Find where the given text appears and provide that cell's center as (X, Y) coordinate. 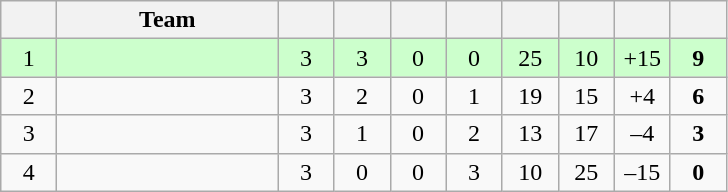
19 (530, 96)
15 (586, 96)
+15 (642, 58)
–15 (642, 172)
13 (530, 134)
17 (586, 134)
4 (29, 172)
+4 (642, 96)
Team (168, 20)
9 (698, 58)
–4 (642, 134)
6 (698, 96)
